Identify which cell holds the provided text, then report its (x, y) central coordinate. 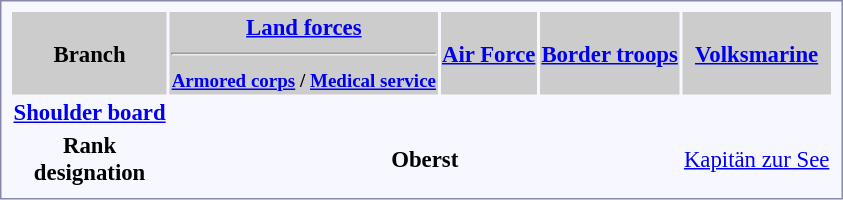
Land forcesArmored corps / Medical service (304, 54)
Rankdesignation (90, 160)
Branch (90, 54)
Border troops (610, 54)
Shoulder board (90, 113)
Oberst (424, 160)
Kapitän zur See (756, 160)
Air Force (488, 54)
Volksmarine (756, 54)
